Return [X, Y] of the center of cell containing provided text 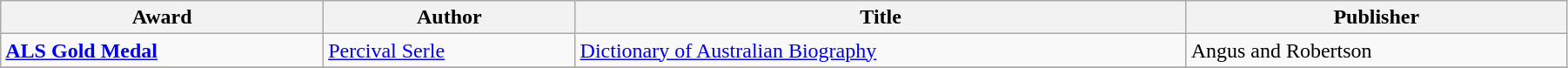
Angus and Robertson [1377, 51]
Title [881, 17]
Publisher [1377, 17]
Author [449, 17]
Award [162, 17]
Dictionary of Australian Biography [881, 51]
Percival Serle [449, 51]
ALS Gold Medal [162, 51]
